Detect which cell encompasses the target text, then output its [x, y] center coordinate. 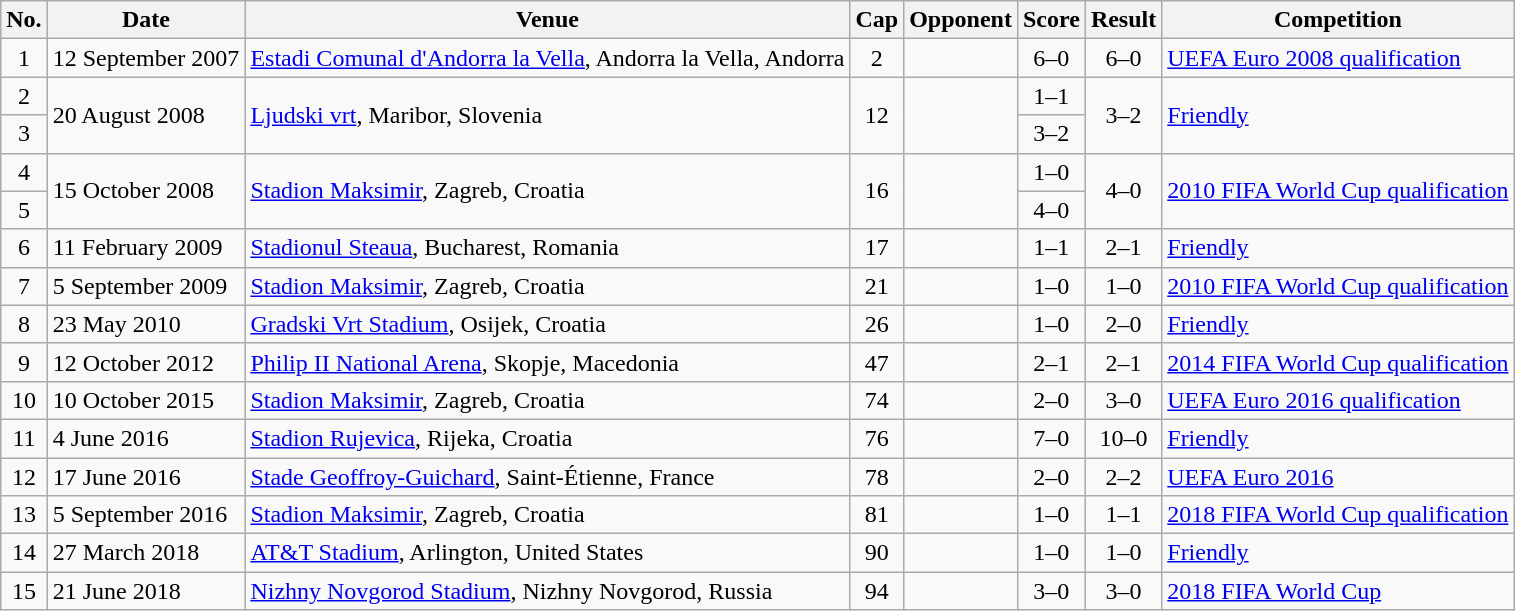
11 [24, 438]
Date [146, 20]
21 June 2018 [146, 591]
Ljudski vrt, Maribor, Slovenia [548, 115]
Stadion Rujevica, Rijeka, Croatia [548, 438]
23 May 2010 [146, 324]
2018 FIFA World Cup qualification [1338, 515]
2014 FIFA World Cup qualification [1338, 362]
Score [1051, 20]
Venue [548, 20]
10 [24, 400]
6 [24, 248]
47 [877, 362]
UEFA Euro 2008 qualification [1338, 58]
20 August 2008 [146, 115]
15 October 2008 [146, 191]
5 September 2016 [146, 515]
AT&T Stadium, Arlington, United States [548, 553]
4 [24, 172]
9 [24, 362]
No. [24, 20]
UEFA Euro 2016 [1338, 477]
11 February 2009 [146, 248]
Stadionul Steaua, Bucharest, Romania [548, 248]
Stade Geoffroy-Guichard, Saint-Étienne, France [548, 477]
16 [877, 191]
10–0 [1123, 438]
Opponent [961, 20]
2–2 [1123, 477]
UEFA Euro 2016 qualification [1338, 400]
4 June 2016 [146, 438]
3 [24, 134]
1 [24, 58]
12 September 2007 [146, 58]
Nizhny Novgorod Stadium, Nizhny Novgorod, Russia [548, 591]
90 [877, 553]
2018 FIFA World Cup [1338, 591]
12 October 2012 [146, 362]
5 [24, 210]
26 [877, 324]
76 [877, 438]
74 [877, 400]
94 [877, 591]
7–0 [1051, 438]
17 [877, 248]
21 [877, 286]
14 [24, 553]
10 October 2015 [146, 400]
27 March 2018 [146, 553]
Result [1123, 20]
8 [24, 324]
78 [877, 477]
81 [877, 515]
Estadi Comunal d'Andorra la Vella, Andorra la Vella, Andorra [548, 58]
Gradski Vrt Stadium, Osijek, Croatia [548, 324]
5 September 2009 [146, 286]
17 June 2016 [146, 477]
13 [24, 515]
15 [24, 591]
7 [24, 286]
Competition [1338, 20]
Cap [877, 20]
Philip II National Arena, Skopje, Macedonia [548, 362]
